Capture the cell that displays the provided text and extract its (x, y) central coordinate. 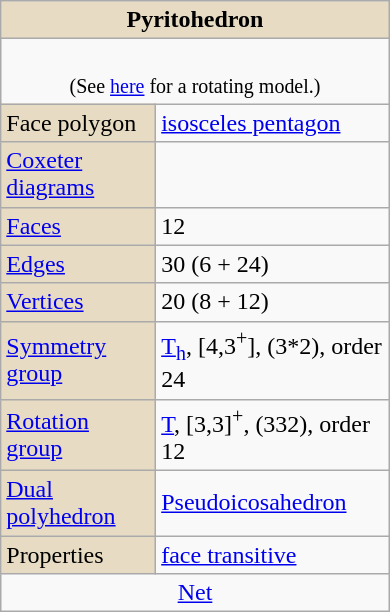
(See here for a rotating model.) (195, 72)
isosceles pentagon (273, 123)
Pyritohedron (195, 20)
Coxeter diagrams (78, 174)
Faces (78, 226)
Symmetry group (78, 360)
Dual polyhedron (78, 504)
Edges (78, 264)
face transitive (273, 555)
Net (195, 593)
Face polygon (78, 123)
12 (273, 226)
T, [3,3]+, (332), order 12 (273, 435)
Rotation group (78, 435)
Pseudoicosahedron (273, 504)
Vertices (78, 302)
Th, [4,3+], (3*2), order 24 (273, 360)
Properties (78, 555)
30 (6 + 24) (273, 264)
20 (8 + 12) (273, 302)
